Determine the [X, Y] coordinate at the center of the cell enclosing the given text.  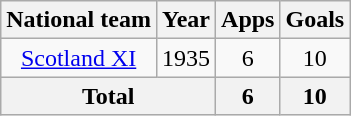
National team [79, 20]
1935 [186, 58]
Total [108, 96]
Year [186, 20]
Goals [315, 20]
Scotland XI [79, 58]
Apps [248, 20]
